Search for the cell housing the specified text and yield its (X, Y) center coordinate. 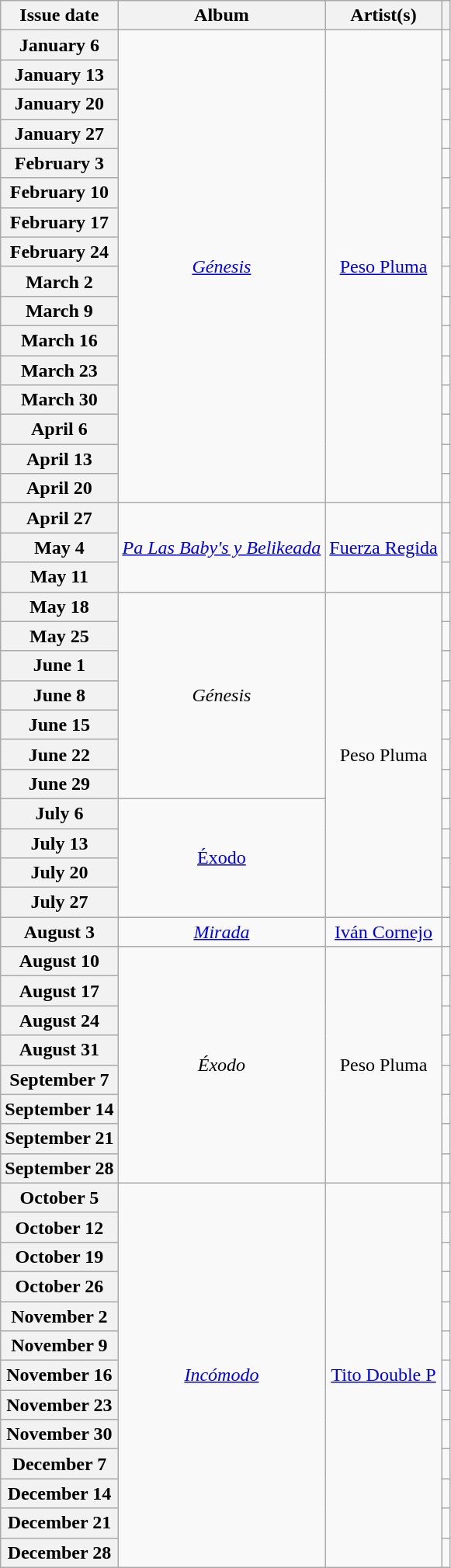
Artist(s) (383, 16)
May 4 (59, 548)
September 7 (59, 1080)
July 27 (59, 902)
November 9 (59, 1346)
May 18 (59, 607)
February 10 (59, 193)
June 1 (59, 666)
January 13 (59, 75)
July 6 (59, 813)
March 16 (59, 340)
April 27 (59, 518)
September 21 (59, 1139)
July 13 (59, 843)
February 17 (59, 222)
January 6 (59, 45)
December 28 (59, 1552)
June 29 (59, 784)
May 11 (59, 577)
November 16 (59, 1375)
April 6 (59, 429)
November 2 (59, 1316)
March 30 (59, 400)
October 5 (59, 1198)
June 22 (59, 754)
December 21 (59, 1523)
Fuerza Regida (383, 548)
Album (222, 16)
November 30 (59, 1434)
Issue date (59, 16)
June 15 (59, 725)
Tito Double P (383, 1375)
April 20 (59, 488)
September 28 (59, 1168)
November 23 (59, 1405)
Pa Las Baby's y Belikeada (222, 548)
Incómodo (222, 1375)
June 8 (59, 695)
May 25 (59, 636)
August 31 (59, 1050)
December 7 (59, 1464)
March 2 (59, 281)
July 20 (59, 873)
January 20 (59, 104)
January 27 (59, 134)
March 23 (59, 370)
March 9 (59, 311)
August 24 (59, 1020)
December 14 (59, 1493)
April 13 (59, 459)
February 3 (59, 163)
August 10 (59, 961)
August 3 (59, 932)
August 17 (59, 991)
October 26 (59, 1286)
September 14 (59, 1109)
October 19 (59, 1257)
February 24 (59, 252)
Iván Cornejo (383, 932)
Mirada (222, 932)
October 12 (59, 1227)
